Return the [X, Y] coordinate for the center point of the cell that contains the specified text.  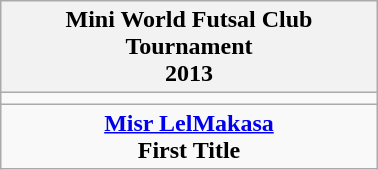
Misr LelMakasaFirst Title [189, 136]
Mini World Futsal Club Tournament 2013 [189, 47]
